Locate the cell with the specified text and output its [x, y] center coordinate. 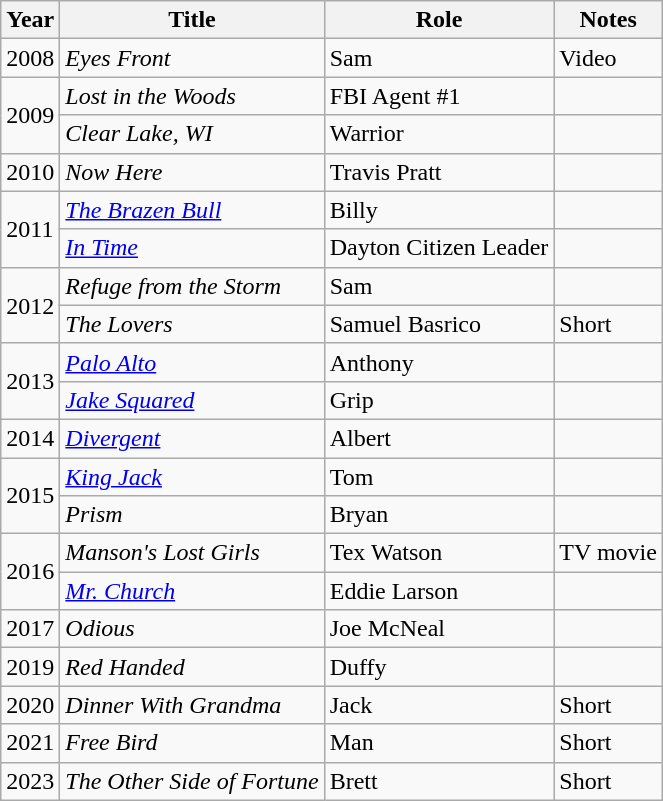
Tom [439, 477]
2021 [30, 743]
The Lovers [192, 324]
Albert [439, 438]
Lost in the Woods [192, 96]
FBI Agent #1 [439, 96]
Bryan [439, 515]
Dinner With Grandma [192, 705]
Grip [439, 400]
Clear Lake, WI [192, 134]
2019 [30, 667]
2008 [30, 58]
Dayton Citizen Leader [439, 248]
2009 [30, 115]
Jake Squared [192, 400]
Jack [439, 705]
Year [30, 20]
In Time [192, 248]
Manson's Lost Girls [192, 553]
The Brazen Bull [192, 210]
2023 [30, 781]
Prism [192, 515]
Travis Pratt [439, 172]
Man [439, 743]
Joe McNeal [439, 629]
Notes [608, 20]
TV movie [608, 553]
2013 [30, 381]
Brett [439, 781]
Eddie Larson [439, 591]
Red Handed [192, 667]
Free Bird [192, 743]
Refuge from the Storm [192, 286]
King Jack [192, 477]
Billy [439, 210]
2017 [30, 629]
Eyes Front [192, 58]
2011 [30, 229]
2016 [30, 572]
2010 [30, 172]
Title [192, 20]
Tex Watson [439, 553]
Divergent [192, 438]
Anthony [439, 362]
Odious [192, 629]
2012 [30, 305]
Mr. Church [192, 591]
Warrior [439, 134]
2015 [30, 496]
Role [439, 20]
Palo Alto [192, 362]
2014 [30, 438]
Now Here [192, 172]
Video [608, 58]
Samuel Basrico [439, 324]
Duffy [439, 667]
The Other Side of Fortune [192, 781]
2020 [30, 705]
